Extract the (x, y) coordinate from the center of the cell holding the provided text.  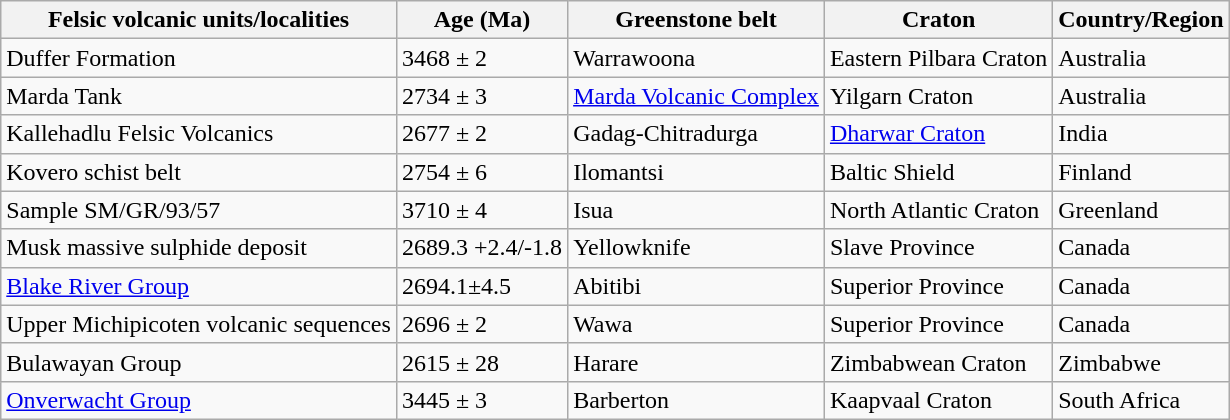
3468 ± 2 (482, 58)
Wawa (696, 324)
Greenland (1141, 210)
Duffer Formation (199, 58)
Barberton (696, 400)
South Africa (1141, 400)
Finland (1141, 172)
Bulawayan Group (199, 362)
Yellowknife (696, 248)
Abitibi (696, 286)
Upper Michipicoten volcanic sequences (199, 324)
2615 ± 28 (482, 362)
Kallehadlu Felsic Volcanics (199, 134)
2696 ± 2 (482, 324)
Age (Ma) (482, 20)
Yilgarn Craton (938, 96)
Greenstone belt (696, 20)
India (1141, 134)
Musk massive sulphide deposit (199, 248)
Blake River Group (199, 286)
Ilomantsi (696, 172)
Felsic volcanic units/localities (199, 20)
Sample SM/GR/93/57 (199, 210)
Gadag-Chitradurga (696, 134)
2689.3 +2.4/-1.8 (482, 248)
3710 ± 4 (482, 210)
Craton (938, 20)
Warrawoona (696, 58)
3445 ± 3 (482, 400)
Baltic Shield (938, 172)
2734 ± 3 (482, 96)
Kaapvaal Craton (938, 400)
2694.1±4.5 (482, 286)
Marda Tank (199, 96)
North Atlantic Craton (938, 210)
Marda Volcanic Complex (696, 96)
2677 ± 2 (482, 134)
Country/Region (1141, 20)
Onverwacht Group (199, 400)
Zimbabwean Craton (938, 362)
Kovero schist belt (199, 172)
Isua (696, 210)
Harare (696, 362)
Zimbabwe (1141, 362)
2754 ± 6 (482, 172)
Slave Province (938, 248)
Dharwar Craton (938, 134)
Eastern Pilbara Craton (938, 58)
